Extract the (x, y) coordinate from the center of the cell holding the provided text.  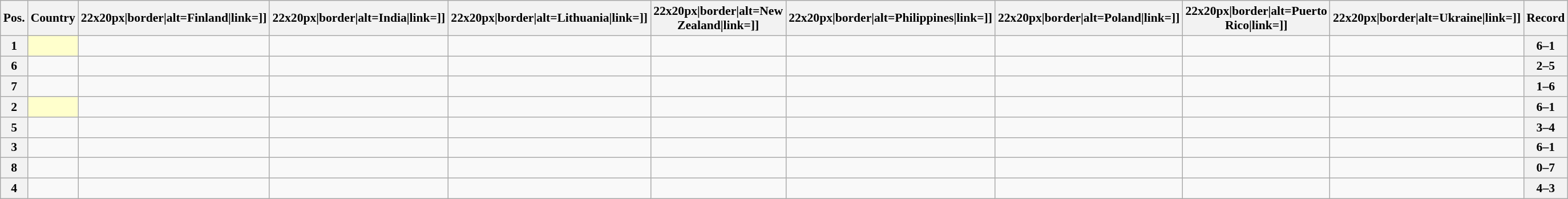
Pos. (14, 18)
22x20px|border|alt=Poland|link=]] (1089, 18)
4–3 (1545, 189)
Record (1545, 18)
22x20px|border|alt=Lithuania|link=]] (549, 18)
4 (14, 189)
2 (14, 107)
8 (14, 168)
22x20px|border|alt=New Zealand|link=]] (718, 18)
1 (14, 46)
22x20px|border|alt=Finland|link=]] (174, 18)
22x20px|border|alt=Philippines|link=]] (890, 18)
3–4 (1545, 128)
6 (14, 66)
3 (14, 148)
2–5 (1545, 66)
0–7 (1545, 168)
22x20px|border|alt=Ukraine|link=]] (1426, 18)
5 (14, 128)
Country (53, 18)
1–6 (1545, 87)
7 (14, 87)
22x20px|border|alt=India|link=]] (358, 18)
22x20px|border|alt=Puerto Rico|link=]] (1256, 18)
